Output the [x, y] coordinate of the center of the cell containing the given text.  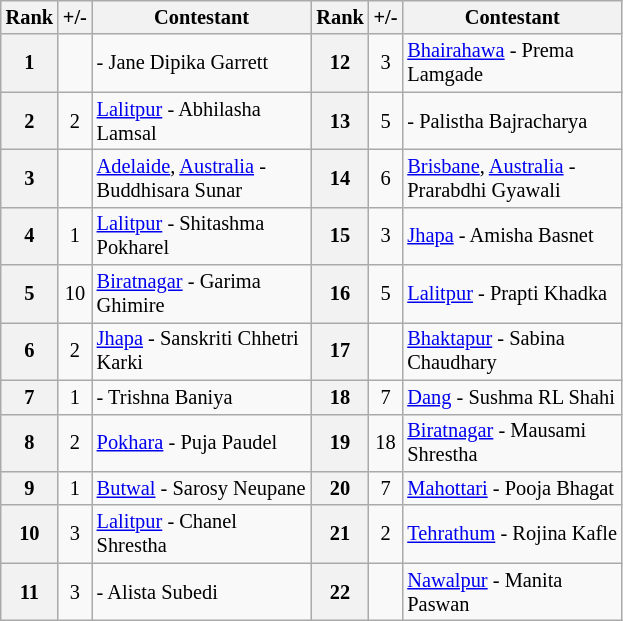
Bhairahawa - Prema Lamgade [512, 63]
Tehrathum - Rojina Kafle [512, 534]
Biratnagar - Garima Ghimire [202, 294]
13 [340, 121]
Mahottari - Pooja Bhagat [512, 488]
Nawalpur - Manita Paswan [512, 592]
8 [30, 443]
- Trishna Baniya [202, 397]
15 [340, 236]
17 [340, 351]
Brisbane, Australia - Prarabdhi Gyawali [512, 178]
22 [340, 592]
Biratnagar - Mausami Shrestha [512, 443]
4 [30, 236]
Jhapa - Sanskriti Chhetri Karki [202, 351]
- Palistha Bajracharya [512, 121]
Adelaide, Australia - Buddhisara Sunar [202, 178]
- Alista Subedi [202, 592]
11 [30, 592]
21 [340, 534]
14 [340, 178]
Bhaktapur - Sabina Chaudhary [512, 351]
19 [340, 443]
Lalitpur - Abhilasha Lamsal [202, 121]
Lalitpur - Prapti Khadka [512, 294]
Jhapa - Amisha Basnet [512, 236]
9 [30, 488]
12 [340, 63]
Pokhara - Puja Paudel [202, 443]
16 [340, 294]
20 [340, 488]
Lalitpur - Chanel Shrestha [202, 534]
Lalitpur - Shitashma Pokharel [202, 236]
Butwal - Sarosy Neupane [202, 488]
Dang - Sushma RL Shahi [512, 397]
- Jane Dipika Garrett [202, 63]
